Find where the given text appears and provide that cell's center as [X, Y] coordinate. 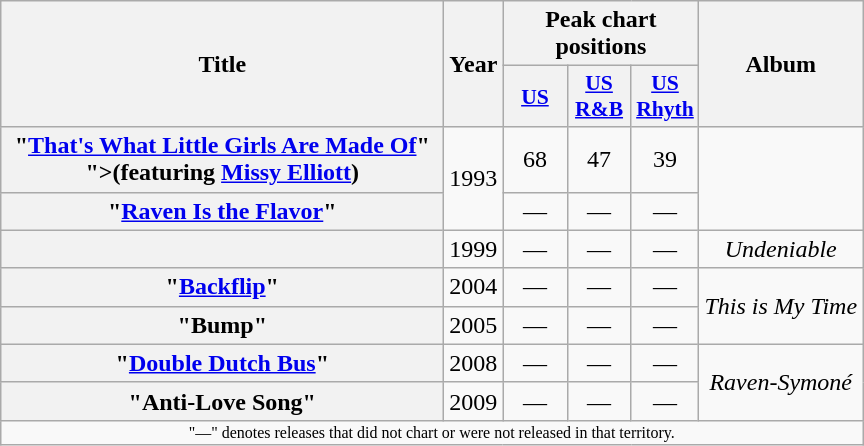
US [535, 96]
Album [781, 64]
Undeniable [781, 249]
47 [599, 160]
2005 [474, 325]
"Double Dutch Bus" [222, 363]
This is My Time [781, 306]
1999 [474, 249]
"—" denotes releases that did not chart or were not released in that territory. [432, 432]
"Raven Is the Flavor" [222, 211]
USRhyth [665, 96]
Raven-Symoné [781, 382]
"That's What Little Girls Are Made Of"">(featuring Missy Elliott) [222, 160]
Year [474, 64]
68 [535, 160]
"Anti-Love Song" [222, 401]
USR&B [599, 96]
Title [222, 64]
"Backflip" [222, 287]
39 [665, 160]
2009 [474, 401]
2008 [474, 363]
1993 [474, 178]
2004 [474, 287]
"Bump" [222, 325]
Peak chart positions [601, 34]
